Provide the [x, y] coordinate of the cell's center where the given text is located.  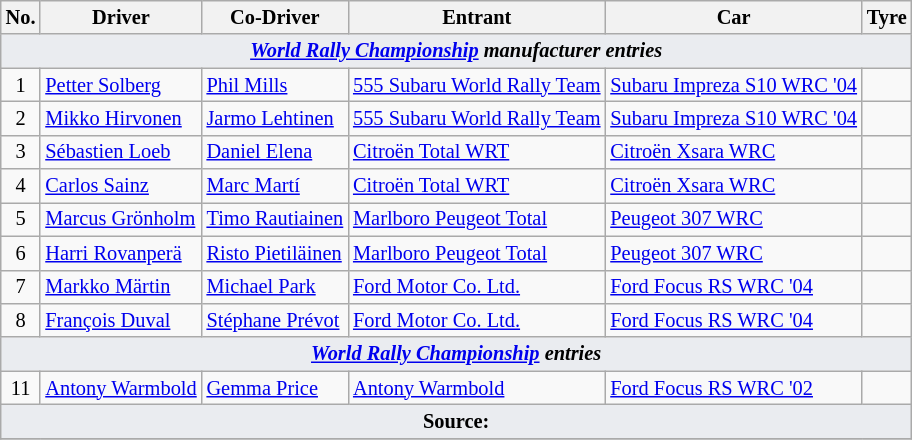
4 [21, 186]
Daniel Elena [276, 152]
World Rally Championship entries [456, 354]
Car [733, 17]
Timo Rautiainen [276, 219]
Petter Solberg [120, 85]
1 [21, 85]
3 [21, 152]
Harri Rovanperä [120, 253]
2 [21, 118]
Mikko Hirvonen [120, 118]
Carlos Sainz [120, 186]
Jarmo Lehtinen [276, 118]
Markko Märtin [120, 287]
Marcus Grönholm [120, 219]
Ford Focus RS WRC '02 [733, 388]
Michael Park [276, 287]
Phil Mills [276, 85]
7 [21, 287]
Tyre [887, 17]
Stéphane Prévot [276, 320]
World Rally Championship manufacturer entries [456, 51]
11 [21, 388]
Gemma Price [276, 388]
Source: [456, 421]
Sébastien Loeb [120, 152]
No. [21, 17]
Risto Pietiläinen [276, 253]
Entrant [476, 17]
6 [21, 253]
Marc Martí [276, 186]
8 [21, 320]
5 [21, 219]
Co-Driver [276, 17]
Driver [120, 17]
François Duval [120, 320]
